For the text-containing cell, return its midpoint in [X, Y] coordinate format. 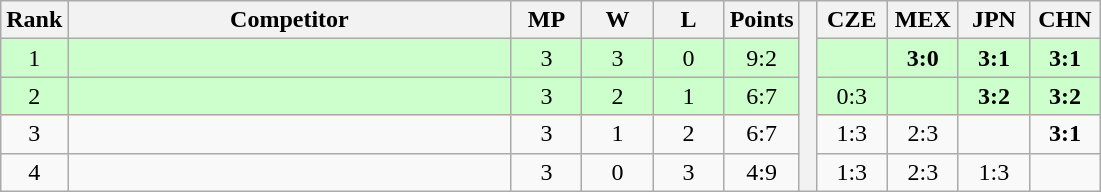
CZE [852, 20]
W [618, 20]
JPN [994, 20]
4:9 [762, 172]
Points [762, 20]
4 [34, 172]
0:3 [852, 96]
9:2 [762, 58]
MP [546, 20]
3:0 [922, 58]
Rank [34, 20]
L [688, 20]
Competitor [290, 20]
MEX [922, 20]
CHN [1064, 20]
